Return the [X, Y] coordinate for the center point of the cell that contains the specified text.  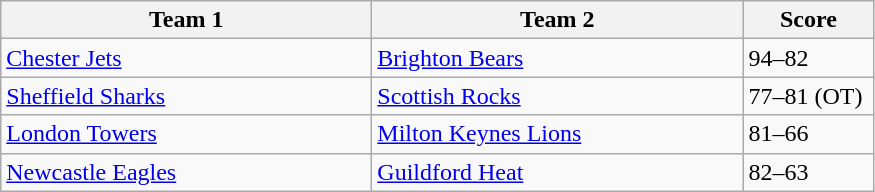
81–66 [808, 134]
Score [808, 20]
Newcastle Eagles [186, 172]
London Towers [186, 134]
Chester Jets [186, 58]
94–82 [808, 58]
Scottish Rocks [558, 96]
Team 1 [186, 20]
Brighton Bears [558, 58]
77–81 (OT) [808, 96]
Sheffield Sharks [186, 96]
Milton Keynes Lions [558, 134]
Guildford Heat [558, 172]
82–63 [808, 172]
Team 2 [558, 20]
